Detect which cell encompasses the target text, then output its (X, Y) center coordinate. 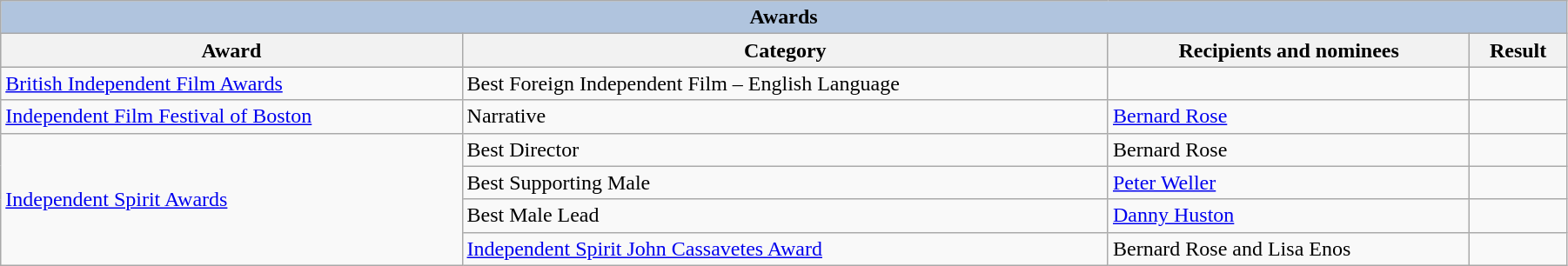
Recipients and nominees (1288, 50)
Danny Huston (1288, 216)
Best Male Lead (785, 216)
Peter Weller (1288, 183)
Independent Film Festival of Boston (231, 116)
Result (1518, 50)
Independent Spirit John Cassavetes Award (785, 249)
Best Foreign Independent Film – English Language (785, 83)
Independent Spirit Awards (231, 199)
Award (231, 50)
Bernard Rose and Lisa Enos (1288, 249)
Best Supporting Male (785, 183)
Narrative (785, 116)
Category (785, 50)
Best Director (785, 150)
British Independent Film Awards (231, 83)
Awards (784, 17)
